Return (X, Y) of the center of cell containing provided text 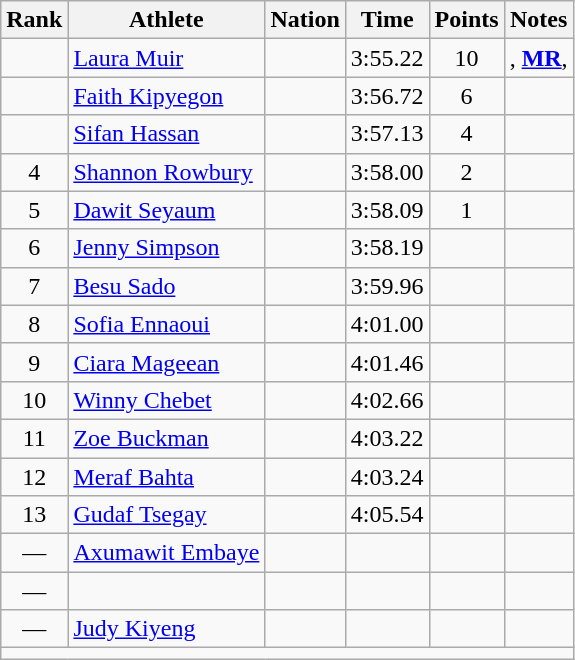
5 (34, 210)
Athlete (166, 20)
4:01.46 (387, 362)
Dawit Seyaum (166, 210)
Rank (34, 20)
4:05.54 (387, 515)
Notes (538, 20)
Meraf Bahta (166, 477)
4:02.66 (387, 400)
2 (466, 172)
12 (34, 477)
3:58.19 (387, 248)
Winny Chebet (166, 400)
3:55.22 (387, 58)
Points (466, 20)
13 (34, 515)
Judy Kiyeng (166, 629)
Faith Kipyegon (166, 96)
Jenny Simpson (166, 248)
11 (34, 438)
4:03.22 (387, 438)
Shannon Rowbury (166, 172)
Laura Muir (166, 58)
3:57.13 (387, 134)
3:56.72 (387, 96)
Time (387, 20)
1 (466, 210)
3:59.96 (387, 286)
4:01.00 (387, 324)
9 (34, 362)
4:03.24 (387, 477)
, MR, (538, 58)
7 (34, 286)
8 (34, 324)
Besu Sado (166, 286)
Ciara Mageean (166, 362)
Axumawit Embaye (166, 553)
Gudaf Tsegay (166, 515)
Nation (305, 20)
3:58.00 (387, 172)
Sifan Hassan (166, 134)
Sofia Ennaoui (166, 324)
Zoe Buckman (166, 438)
3:58.09 (387, 210)
